Determine the [x, y] coordinate at the center of the cell enclosing the given text.  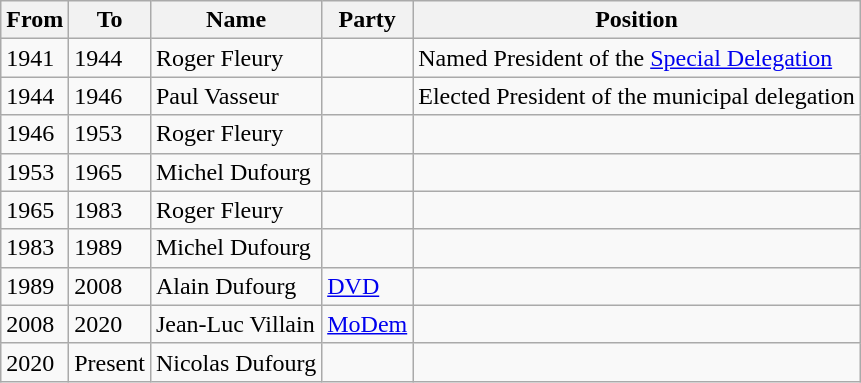
Paul Vasseur [236, 96]
Present [110, 362]
Jean-Luc Villain [236, 324]
Nicolas Dufourg [236, 362]
1941 [35, 58]
Elected President of the municipal delegation [637, 96]
Alain Dufourg [236, 286]
From [35, 20]
MoDem [368, 324]
Name [236, 20]
Position [637, 20]
DVD [368, 286]
Named President of the Special Delegation [637, 58]
To [110, 20]
Party [368, 20]
